Return [x, y] of the center of cell containing provided text 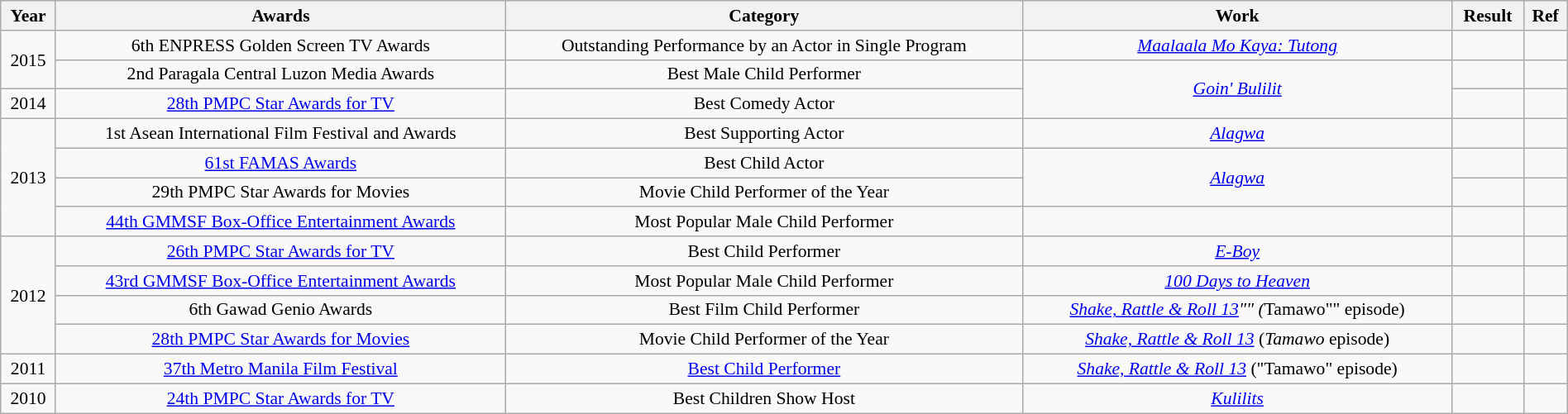
Best Film Child Performer [764, 310]
Best Comedy Actor [764, 104]
Goin' Bulilit [1237, 89]
Result [1488, 16]
Shake, Rattle & Roll 13 (Tamawo episode) [1237, 340]
Awards [280, 16]
43rd GMMSF Box-Office Entertainment Awards [280, 281]
Shake, Rattle & Roll 13 ("Tamawo" episode) [1237, 369]
Outstanding Performance by an Actor in Single Program [764, 45]
2014 [28, 104]
2010 [28, 398]
2nd Paragala Central Luzon Media Awards [280, 74]
Work [1237, 16]
28th PMPC Star Awards for TV [280, 104]
28th PMPC Star Awards for Movies [280, 340]
24th PMPC Star Awards for TV [280, 398]
61st FAMAS Awards [280, 163]
2011 [28, 369]
37th Metro Manila Film Festival [280, 369]
Ref [1545, 16]
Category [764, 16]
6th Gawad Genio Awards [280, 310]
29th PMPC Star Awards for Movies [280, 193]
Maalaala Mo Kaya: Tutong [1237, 45]
1st Asean International Film Festival and Awards [280, 134]
Shake, Rattle & Roll 13"" (Tamawo"" episode) [1237, 310]
26th PMPC Star Awards for TV [280, 251]
2015 [28, 59]
Best Children Show Host [764, 398]
2013 [28, 178]
Year [28, 16]
100 Days to Heaven [1237, 281]
Best Male Child Performer [764, 74]
44th GMMSF Box-Office Entertainment Awards [280, 222]
6th ENPRESS Golden Screen TV Awards [280, 45]
E-Boy [1237, 251]
Kulilits [1237, 398]
Best Supporting Actor [764, 134]
2012 [28, 295]
Best Child Actor [764, 163]
